Determine the (X, Y) coordinate at the center of the cell enclosing the given text.  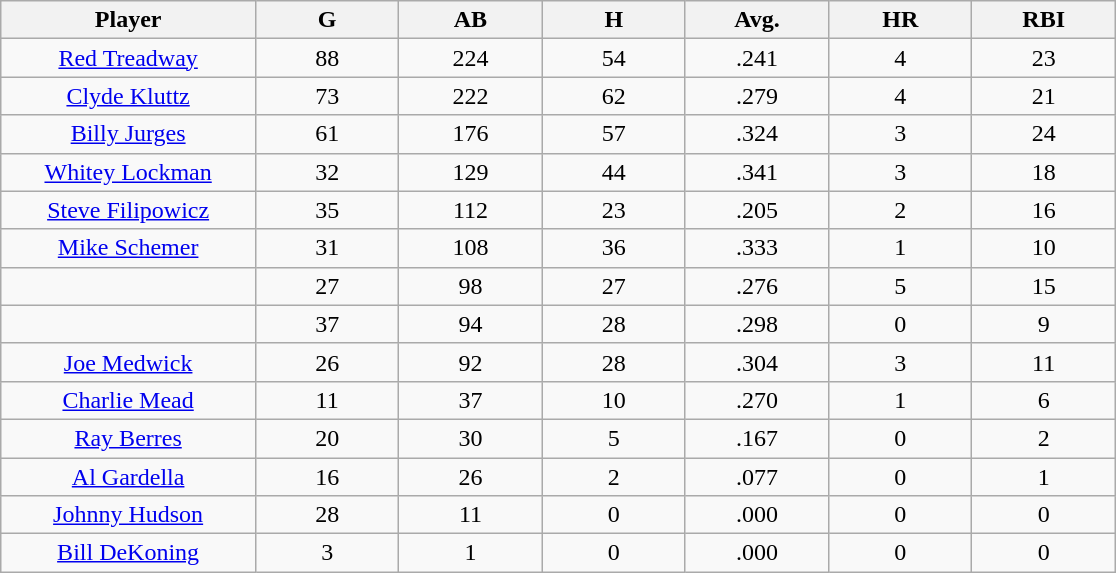
54 (614, 58)
.279 (756, 96)
.241 (756, 58)
RBI (1044, 20)
62 (614, 96)
Red Treadway (128, 58)
Avg. (756, 20)
21 (1044, 96)
.304 (756, 362)
92 (470, 362)
20 (326, 438)
222 (470, 96)
H (614, 20)
.324 (756, 134)
.276 (756, 286)
Charlie Mead (128, 400)
Bill DeKoning (128, 553)
HR (900, 20)
Steve Filipowicz (128, 210)
32 (326, 172)
224 (470, 58)
35 (326, 210)
.270 (756, 400)
94 (470, 324)
.205 (756, 210)
.298 (756, 324)
.077 (756, 477)
73 (326, 96)
6 (1044, 400)
.333 (756, 248)
Joe Medwick (128, 362)
98 (470, 286)
108 (470, 248)
AB (470, 20)
44 (614, 172)
88 (326, 58)
Billy Jurges (128, 134)
9 (1044, 324)
Ray Berres (128, 438)
36 (614, 248)
Whitey Lockman (128, 172)
G (326, 20)
Mike Schemer (128, 248)
Clyde Kluttz (128, 96)
.341 (756, 172)
.167 (756, 438)
30 (470, 438)
129 (470, 172)
61 (326, 134)
112 (470, 210)
176 (470, 134)
18 (1044, 172)
31 (326, 248)
Johnny Hudson (128, 515)
24 (1044, 134)
Al Gardella (128, 477)
Player (128, 20)
15 (1044, 286)
57 (614, 134)
